For the text-containing cell, return its midpoint in (x, y) coordinate format. 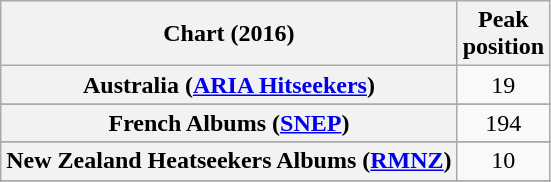
Chart (2016) (229, 34)
Australia (ARIA Hitseekers) (229, 85)
French Albums (SNEP) (229, 123)
Peak position (503, 34)
19 (503, 85)
10 (503, 161)
New Zealand Heatseekers Albums (RMNZ) (229, 161)
194 (503, 123)
